Find where the given text appears and provide that cell's center as (X, Y) coordinate. 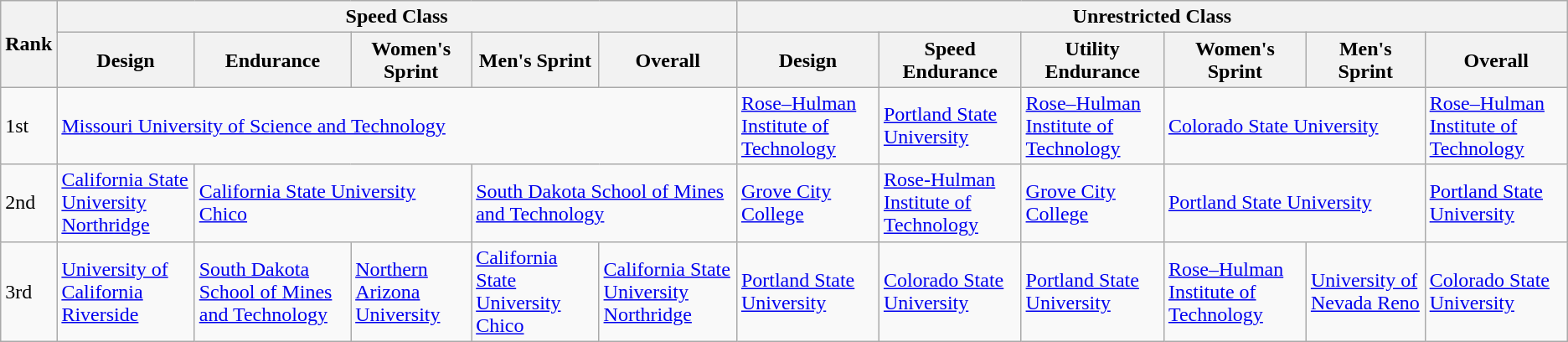
Utility Endurance (1092, 60)
Rose-Hulman Institute of Technology (950, 203)
3rd (28, 292)
2nd (28, 203)
Speed Endurance (950, 60)
Missouri University of Science and Technology (397, 126)
Rank (28, 44)
Endurance (272, 60)
University of Nevada Reno (1365, 292)
Northern Arizona University (411, 292)
University of California Riverside (126, 292)
Speed Class (397, 17)
1st (28, 126)
Unrestricted Class (1152, 17)
